Find where the given text appears and provide that cell's center as [X, Y] coordinate. 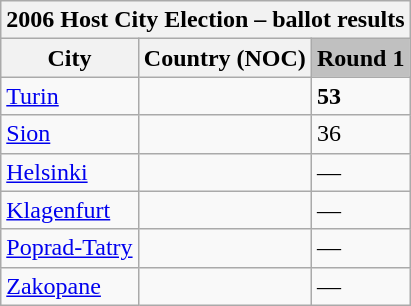
Sion [70, 134]
Klagenfurt [70, 210]
2006 Host City Election – ballot results [206, 20]
Poprad-Tatry [70, 248]
Round 1 [360, 58]
Country (NOC) [224, 58]
36 [360, 134]
53 [360, 96]
City [70, 58]
Helsinki [70, 172]
Zakopane [70, 286]
Turin [70, 96]
